Return [X, Y] of the center of cell containing provided text 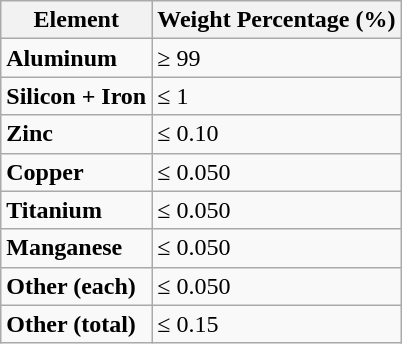
Copper [76, 172]
≤ 1 [276, 96]
Manganese [76, 248]
Titanium [76, 210]
Other (total) [76, 324]
Zinc [76, 134]
≥ 99 [276, 58]
≤ 0.15 [276, 324]
Weight Percentage (%) [276, 20]
Silicon + Iron [76, 96]
Element [76, 20]
Aluminum [76, 58]
≤ 0.10 [276, 134]
Other (each) [76, 286]
